Output the [X, Y] coordinate of the center of the cell containing the given text.  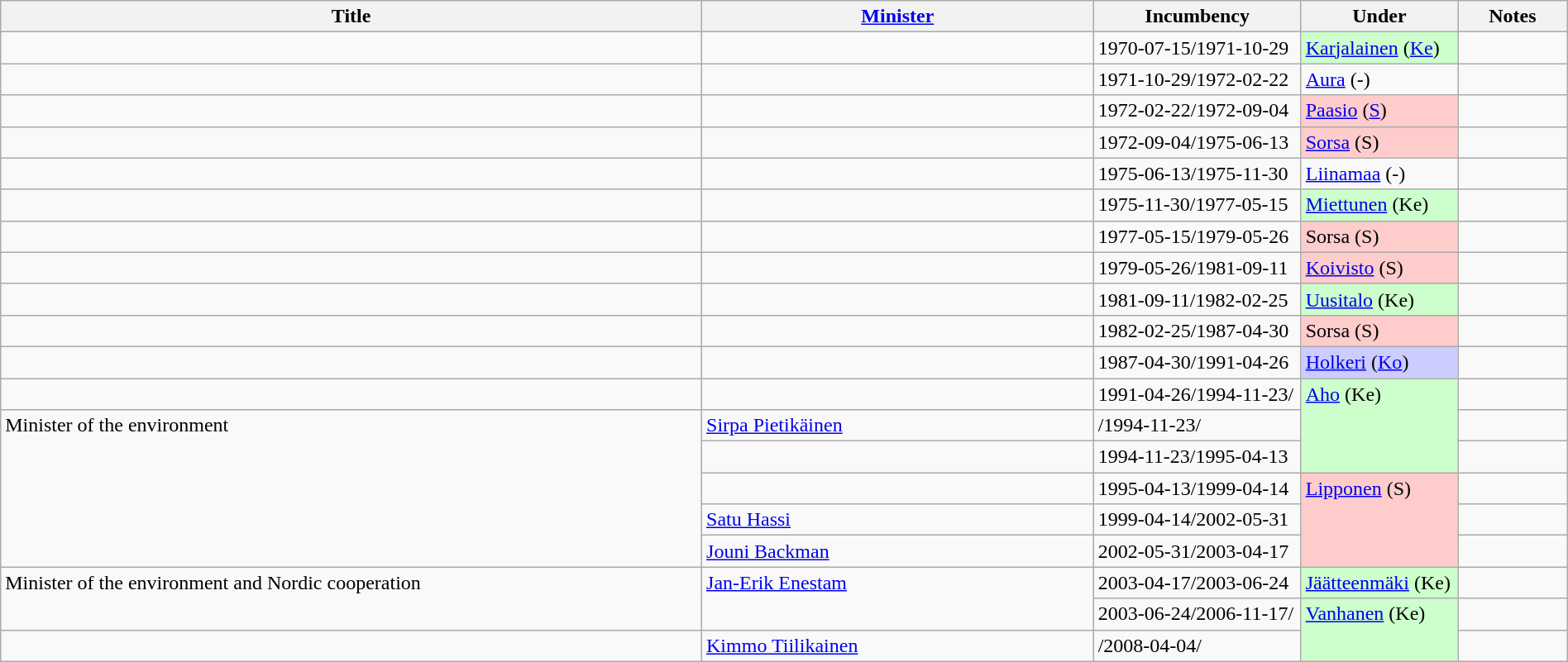
Notes [1513, 17]
1975-11-30/1977-05-15 [1198, 205]
Lipponen (S) [1379, 520]
Kimmo Tiilikainen [898, 645]
Jouni Backman [898, 551]
2003-06-24/2006-11-17/ [1198, 614]
Aura (-) [1379, 79]
1995-04-13/1999-04-14 [1198, 488]
Jäätteenmäki (Ke) [1379, 583]
2003-04-17/2003-06-24 [1198, 583]
1999-04-14/2002-05-31 [1198, 520]
/2008-04-04/ [1198, 645]
Sirpa Pietikäinen [898, 426]
1972-09-04/1975-06-13 [1198, 142]
Paasio (S) [1379, 111]
Under [1379, 17]
1975-06-13/1975-11-30 [1198, 174]
Title [351, 17]
Incumbency [1198, 17]
Aho (Ke) [1379, 426]
1981-09-11/1982-02-25 [1198, 299]
Koivisto (S) [1379, 268]
Liinamaa (-) [1379, 174]
2002-05-31/2003-04-17 [1198, 551]
1970-07-15/1971-10-29 [1198, 48]
/1994-11-23/ [1198, 426]
1982-02-25/1987-04-30 [1198, 331]
Minister of the environment and Nordic cooperation [351, 598]
1977-05-15/1979-05-26 [1198, 236]
Minister [898, 17]
1987-04-30/1991-04-26 [1198, 362]
1994-11-23/1995-04-13 [1198, 457]
1971-10-29/1972-02-22 [1198, 79]
1991-04-26/1994-11-23/ [1198, 394]
1972-02-22/1972-09-04 [1198, 111]
Karjalainen (Ke) [1379, 48]
Holkeri (Ko) [1379, 362]
Satu Hassi [898, 520]
Uusitalo (Ke) [1379, 299]
Miettunen (Ke) [1379, 205]
Vanhanen (Ke) [1379, 630]
Jan-Erik Enestam [898, 598]
Minister of the environment [351, 488]
1979-05-26/1981-09-11 [1198, 268]
